For the text-containing cell, return its midpoint in (x, y) coordinate format. 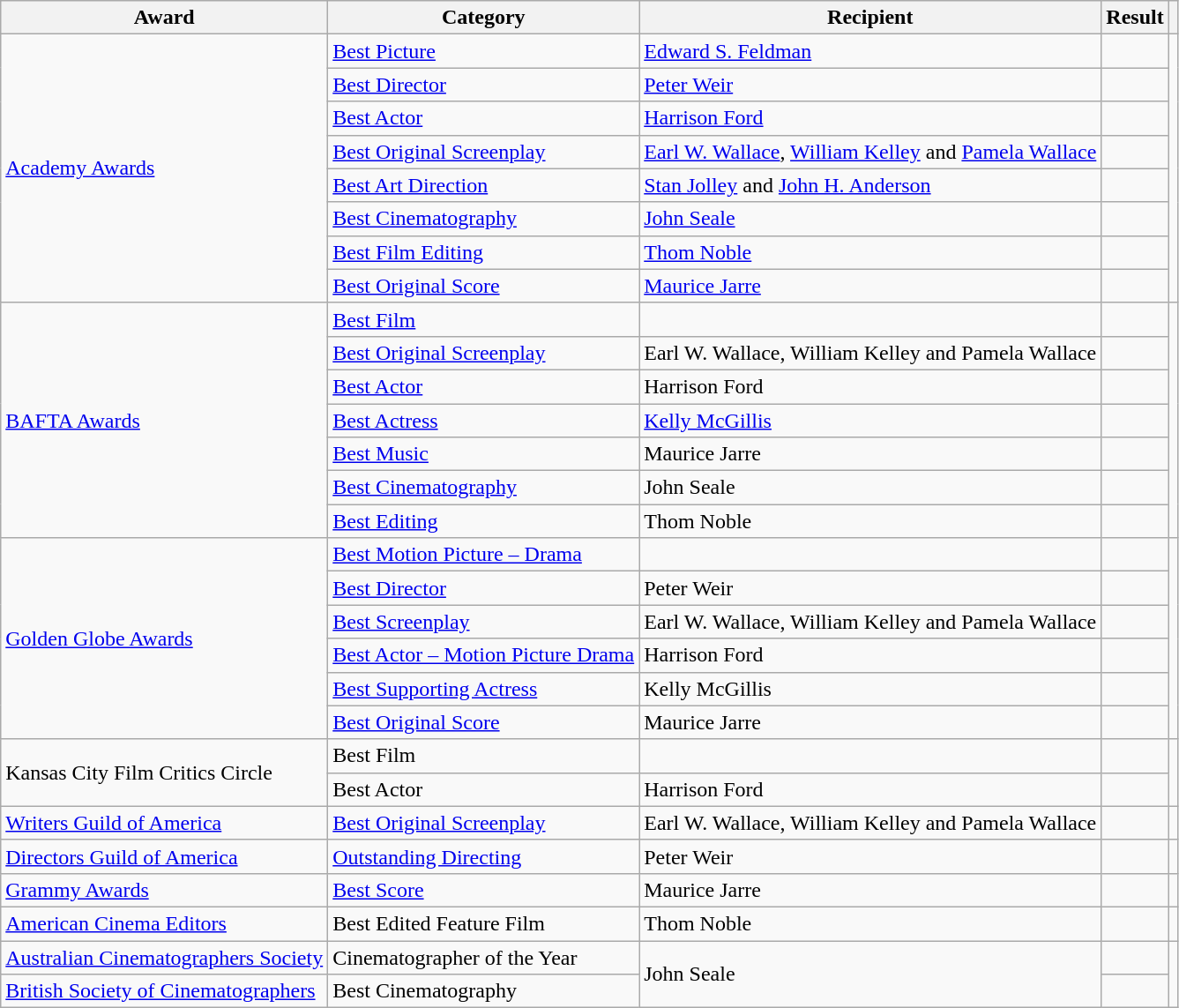
Outstanding Directing (483, 856)
Grammy Awards (164, 890)
Best Picture (483, 51)
Best Actress (483, 421)
Edward S. Feldman (870, 51)
Category (483, 18)
Best Motion Picture – Drama (483, 555)
BAFTA Awards (164, 420)
Best Editing (483, 521)
British Society of Cinematographers (164, 991)
Best Edited Feature Film (483, 923)
Stan Jolley and John H. Anderson (870, 185)
Best Art Direction (483, 185)
Result (1135, 18)
Recipient (870, 18)
Directors Guild of America (164, 856)
Best Actor – Motion Picture Drama (483, 655)
American Cinema Editors (164, 923)
Best Screenplay (483, 622)
Golden Globe Awards (164, 638)
Best Supporting Actress (483, 689)
Writers Guild of America (164, 823)
Best Score (483, 890)
Award (164, 18)
Kansas City Film Critics Circle (164, 773)
Best Music (483, 454)
Australian Cinematographers Society (164, 957)
Academy Awards (164, 168)
Cinematographer of the Year (483, 957)
Best Film Editing (483, 252)
